Return (x, y) of the center of cell containing provided text 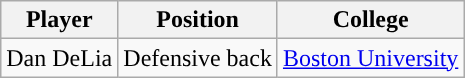
Player (60, 20)
Boston University (370, 58)
Position (198, 20)
College (370, 20)
Defensive back (198, 58)
Dan DeLia (60, 58)
